Return (X, Y) of the center of cell containing provided text 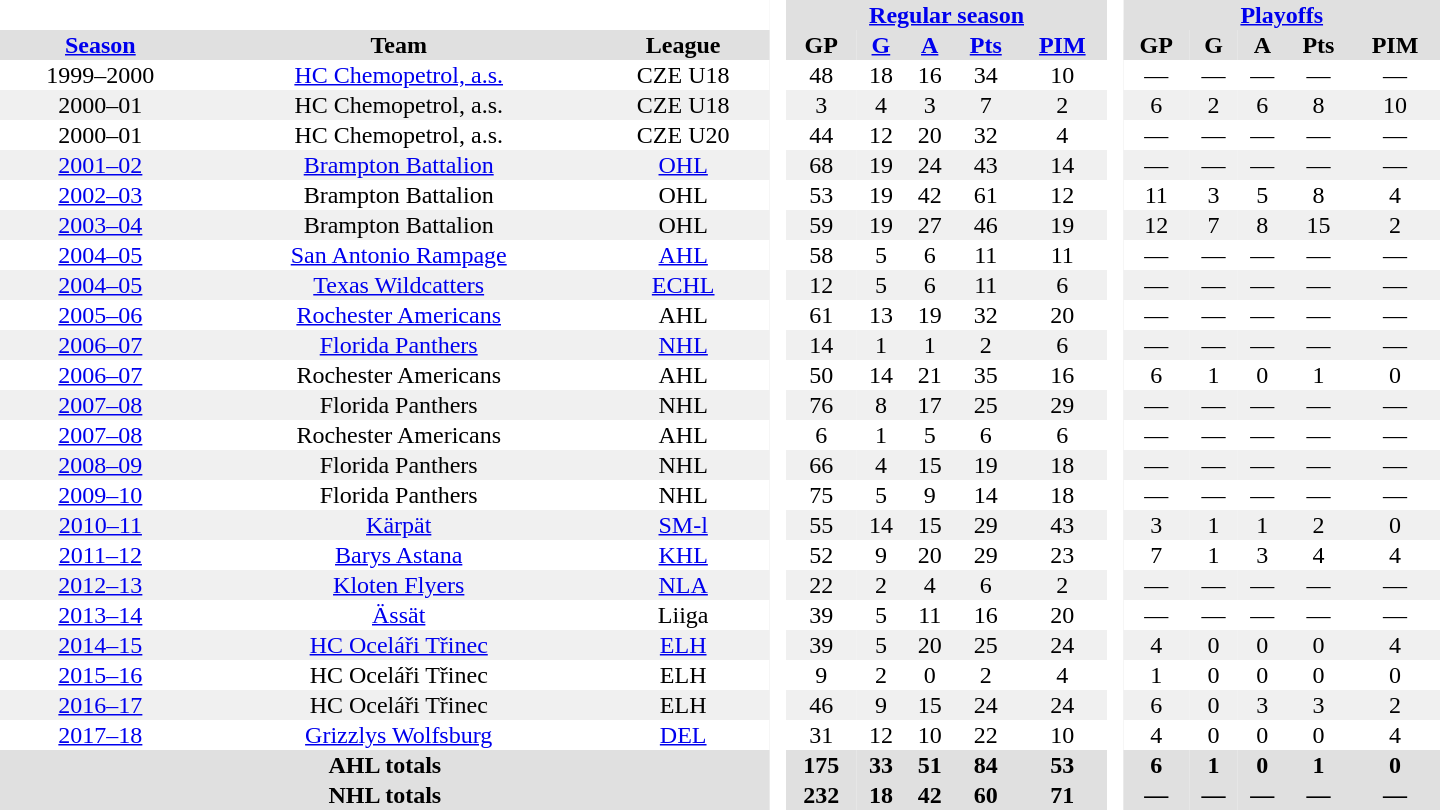
AHL totals (385, 765)
2012–13 (100, 585)
66 (822, 465)
2009–10 (100, 495)
51 (930, 765)
33 (880, 765)
34 (986, 75)
2015–16 (100, 675)
84 (986, 765)
2002–03 (100, 195)
Playoffs (1282, 15)
175 (822, 765)
NHL totals (385, 795)
71 (1062, 795)
Texas Wildcatters (399, 285)
52 (822, 555)
League (684, 45)
13 (880, 315)
Regular season (946, 15)
2003–04 (100, 225)
2005–06 (100, 315)
CZE U20 (684, 135)
44 (822, 135)
NLA (684, 585)
2013–14 (100, 615)
Barys Astana (399, 555)
Kärpät (399, 525)
60 (986, 795)
232 (822, 795)
2014–15 (100, 645)
Grizzlys Wolfsburg (399, 735)
59 (822, 225)
2008–09 (100, 465)
17 (930, 405)
2011–12 (100, 555)
Season (100, 45)
35 (986, 375)
76 (822, 405)
55 (822, 525)
2001–02 (100, 165)
DEL (684, 735)
1999–2000 (100, 75)
23 (1062, 555)
2017–18 (100, 735)
San Antonio Rampage (399, 255)
75 (822, 495)
48 (822, 75)
Ässät (399, 615)
27 (930, 225)
2016–17 (100, 705)
ECHL (684, 285)
21 (930, 375)
KHL (684, 555)
SM-l (684, 525)
68 (822, 165)
Team (399, 45)
2010–11 (100, 525)
31 (822, 735)
50 (822, 375)
Liiga (684, 615)
58 (822, 255)
Kloten Flyers (399, 585)
